Search for the cell housing the specified text and yield its [X, Y] center coordinate. 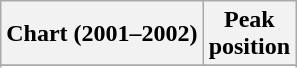
Peakposition [249, 34]
Chart (2001–2002) [102, 34]
